Scan for the cell matching the given text and deliver its (x, y) coordinate at center. 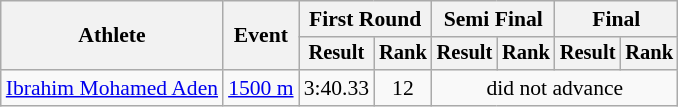
3:40.33 (336, 88)
12 (403, 88)
1500 m (260, 88)
First Round (366, 19)
Semi Final (494, 19)
did not advance (555, 88)
Ibrahim Mohamed Aden (112, 88)
Athlete (112, 36)
Event (260, 36)
Final (616, 19)
